Identify which cell holds the provided text, then report its [X, Y] central coordinate. 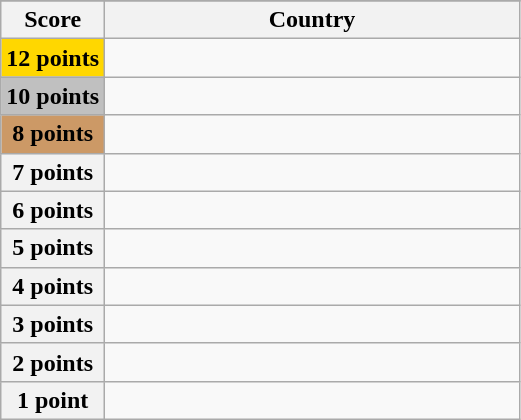
6 points [53, 210]
8 points [53, 134]
3 points [53, 324]
10 points [53, 96]
Score [53, 20]
1 point [53, 400]
Country [312, 20]
2 points [53, 362]
12 points [53, 58]
4 points [53, 286]
5 points [53, 248]
7 points [53, 172]
